Detect which cell encompasses the target text, then output its [x, y] center coordinate. 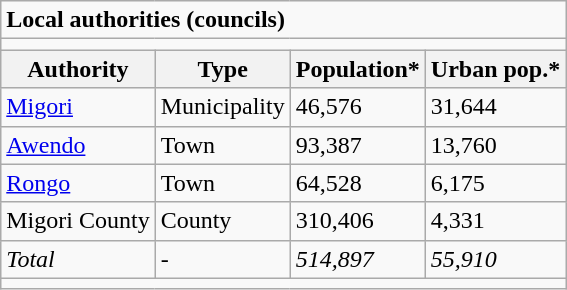
13,760 [495, 145]
Rongo [78, 183]
Population* [358, 69]
Local authorities (councils) [284, 20]
County [222, 221]
4,331 [495, 221]
Migori County [78, 221]
Type [222, 69]
310,406 [358, 221]
- [222, 259]
Municipality [222, 107]
514,897 [358, 259]
Urban pop.* [495, 69]
6,175 [495, 183]
64,528 [358, 183]
93,387 [358, 145]
31,644 [495, 107]
46,576 [358, 107]
Total [78, 259]
Awendo [78, 145]
Authority [78, 69]
55,910 [495, 259]
Migori [78, 107]
